Find where the given text appears and provide that cell's center as [X, Y] coordinate. 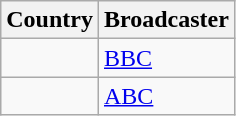
ABC [166, 96]
Broadcaster [166, 20]
Country [50, 20]
BBC [166, 58]
